Capture the cell that displays the provided text and extract its (x, y) central coordinate. 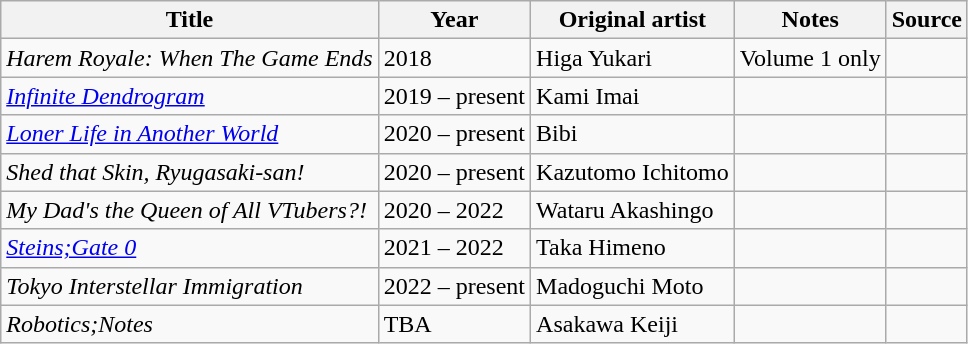
2021 – 2022 (454, 248)
TBA (454, 324)
Madoguchi Moto (633, 286)
Shed that Skin, Ryugasaki-san! (190, 172)
Tokyo Interstellar Immigration (190, 286)
Robotics;Notes (190, 324)
2018 (454, 58)
Bibi (633, 134)
Steins;Gate 0 (190, 248)
Harem Royale: When The Game Ends (190, 58)
Original artist (633, 20)
Taka Himeno (633, 248)
Notes (810, 20)
Asakawa Keiji (633, 324)
Volume 1 only (810, 58)
Kazutomo Ichitomo (633, 172)
Source (926, 20)
Year (454, 20)
My Dad's the Queen of All VTubers?! (190, 210)
2022 – present (454, 286)
Title (190, 20)
Infinite Dendrogram (190, 96)
Kami Imai (633, 96)
Higa Yukari (633, 58)
2019 – present (454, 96)
Wataru Akashingo (633, 210)
Loner Life in Another World (190, 134)
2020 – 2022 (454, 210)
